Locate the cell with the specified text and output its (X, Y) center coordinate. 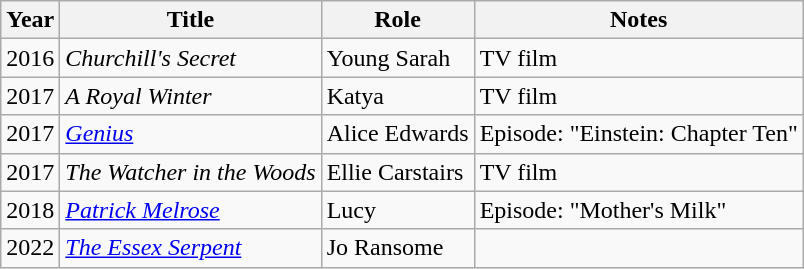
Churchill's Secret (190, 58)
Episode: "Mother's Milk" (638, 210)
Lucy (398, 210)
2018 (30, 210)
The Essex Serpent (190, 248)
Katya (398, 96)
The Watcher in the Woods (190, 172)
Patrick Melrose (190, 210)
Genius (190, 134)
2022 (30, 248)
Alice Edwards (398, 134)
Role (398, 20)
Year (30, 20)
Episode: "Einstein: Chapter Ten" (638, 134)
Young Sarah (398, 58)
A Royal Winter (190, 96)
Jo Ransome (398, 248)
Ellie Carstairs (398, 172)
Notes (638, 20)
Title (190, 20)
2016 (30, 58)
